Locate the cell with the specified text and output its [X, Y] center coordinate. 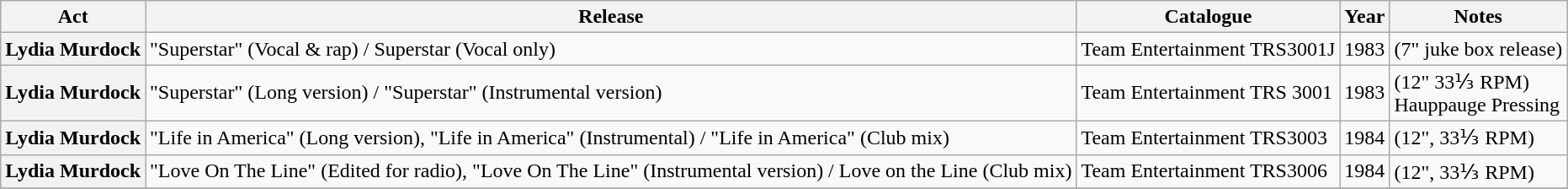
Year [1365, 17]
"Superstar" (Long version) / "Superstar" (Instrumental version) [611, 93]
"Life in America" (Long version), "Life in America" (Instrumental) / "Life in America" (Club mix) [611, 138]
Team Entertainment TRS3001J [1209, 49]
"Superstar" (Vocal & rap) / Superstar (Vocal only) [611, 49]
Release [611, 17]
"Love On The Line" (Edited for radio), "Love On The Line" (Instrumental version) / Love on the Line (Club mix) [611, 171]
(7" juke box release) [1478, 49]
(12" 33⅓ RPM) Hauppauge Pressing [1478, 93]
Team Entertainment TRS3003 [1209, 138]
Catalogue [1209, 17]
Team Entertainment TRS 3001 [1209, 93]
Act [73, 17]
Notes [1478, 17]
Team Entertainment TRS3006 [1209, 171]
